Locate the cell with the specified text and output its [x, y] center coordinate. 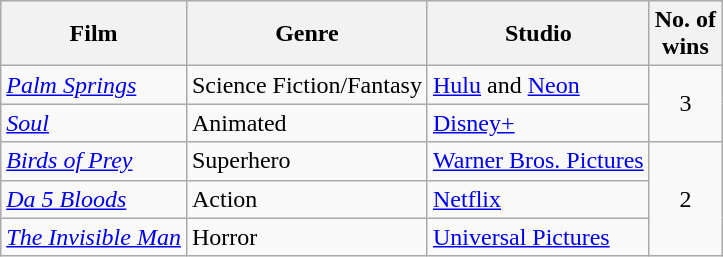
Horror [306, 237]
Hulu and Neon [538, 85]
Disney+ [538, 123]
Netflix [538, 199]
Da 5 Bloods [94, 199]
Science Fiction/Fantasy [306, 85]
The Invisible Man [94, 237]
Warner Bros. Pictures [538, 161]
No. ofwins [685, 34]
Birds of Prey [94, 161]
2 [685, 199]
Genre [306, 34]
Action [306, 199]
Film [94, 34]
Universal Pictures [538, 237]
Palm Springs [94, 85]
3 [685, 104]
Animated [306, 123]
Studio [538, 34]
Soul [94, 123]
Superhero [306, 161]
